Return the [x, y] coordinate for the center point of the cell that contains the specified text.  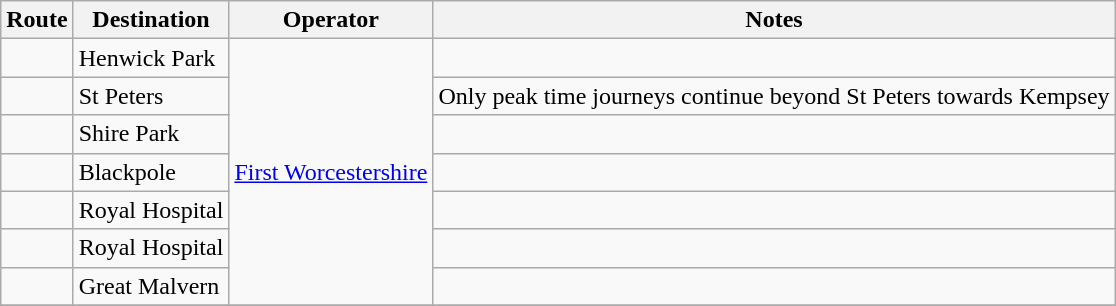
Notes [774, 20]
Only peak time journeys continue beyond St Peters towards Kempsey [774, 96]
Route [37, 20]
Operator [331, 20]
St Peters [151, 96]
First Worcestershire [331, 172]
Great Malvern [151, 286]
Destination [151, 20]
Shire Park [151, 134]
Henwick Park [151, 58]
Blackpole [151, 172]
